Identify which cell holds the provided text, then report its [X, Y] central coordinate. 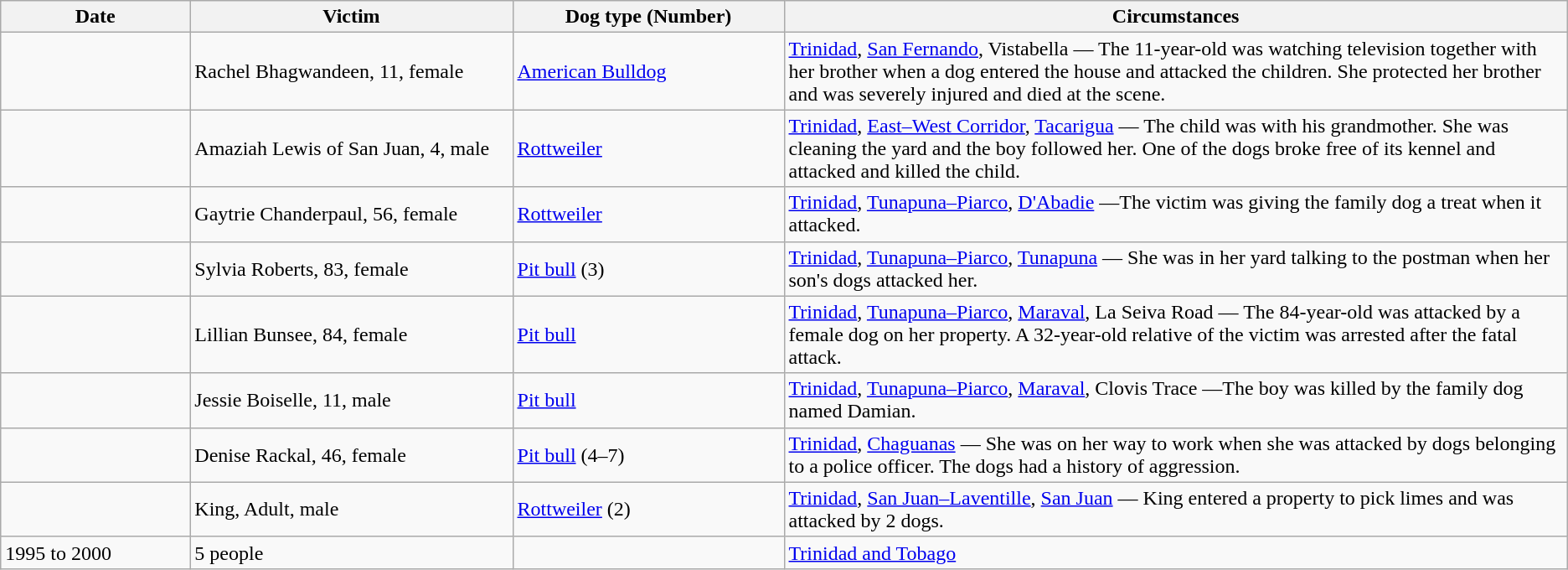
Date [95, 17]
Rachel Bhagwandeen, 11, female [352, 71]
Trinidad and Tobago [1176, 552]
5 people [352, 552]
Sylvia Roberts, 83, female [352, 268]
Trinidad, Tunapuna–Piarco, D'Abadie —The victim was giving the family dog a treat when it attacked. [1176, 215]
Trinidad, Tunapuna–Piarco, Tunapuna — She was in her yard talking to the postman when her son's dogs attacked her. [1176, 268]
Jessie Boiselle, 11, male [352, 401]
Circumstances [1176, 17]
Trinidad, Tunapuna–Piarco, Maraval, Clovis Trace —The boy was killed by the family dog named Damian. [1176, 401]
King, Adult, male [352, 510]
Rottweiler (2) [648, 510]
American Bulldog [648, 71]
Trinidad, Chaguanas — She was on her way to work when she was attacked by dogs belonging to a police officer. The dogs had a history of aggression. [1176, 454]
Victim [352, 17]
Lillian Bunsee, 84, female [352, 334]
Pit bull (4–7) [648, 454]
Pit bull (3) [648, 268]
Dog type (Number) [648, 17]
1995 to 2000 [95, 552]
Trinidad, San Juan–Laventille, San Juan — King entered a property to pick limes and was attacked by 2 dogs. [1176, 510]
Amaziah Lewis of San Juan, 4, male [352, 148]
Gaytrie Chanderpaul, 56, female [352, 215]
Denise Rackal, 46, female [352, 454]
